Return the [X, Y] coordinate for the center point of the cell that contains the specified text.  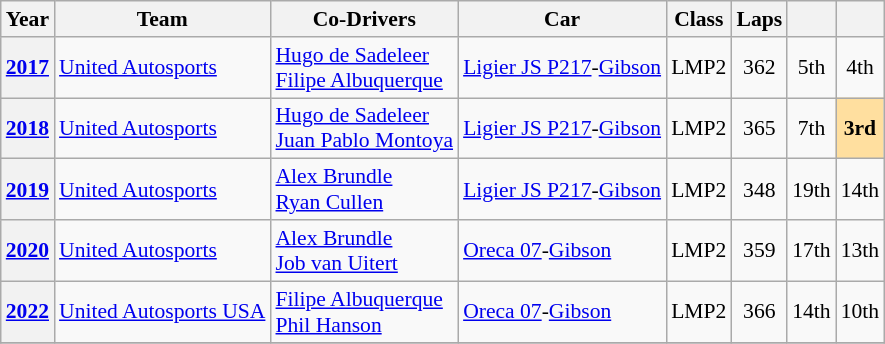
2017 [28, 68]
2022 [28, 312]
13th [860, 250]
Hugo de Sadeleer Juan Pablo Montoya [364, 128]
Alex Brundle Job van Uitert [364, 250]
10th [860, 312]
4th [860, 68]
Hugo de Sadeleer Filipe Albuquerque [364, 68]
Co-Drivers [364, 19]
348 [759, 190]
3rd [860, 128]
17th [812, 250]
Car [562, 19]
2019 [28, 190]
2020 [28, 250]
366 [759, 312]
Team [162, 19]
362 [759, 68]
Year [28, 19]
19th [812, 190]
365 [759, 128]
7th [812, 128]
2018 [28, 128]
Filipe Albuquerque Phil Hanson [364, 312]
Alex Brundle Ryan Cullen [364, 190]
5th [812, 68]
359 [759, 250]
Laps [759, 19]
United Autosports USA [162, 312]
Class [698, 19]
